Pinpoint the cell where the given text exists, returning its [x, y] midpoint coordinate. 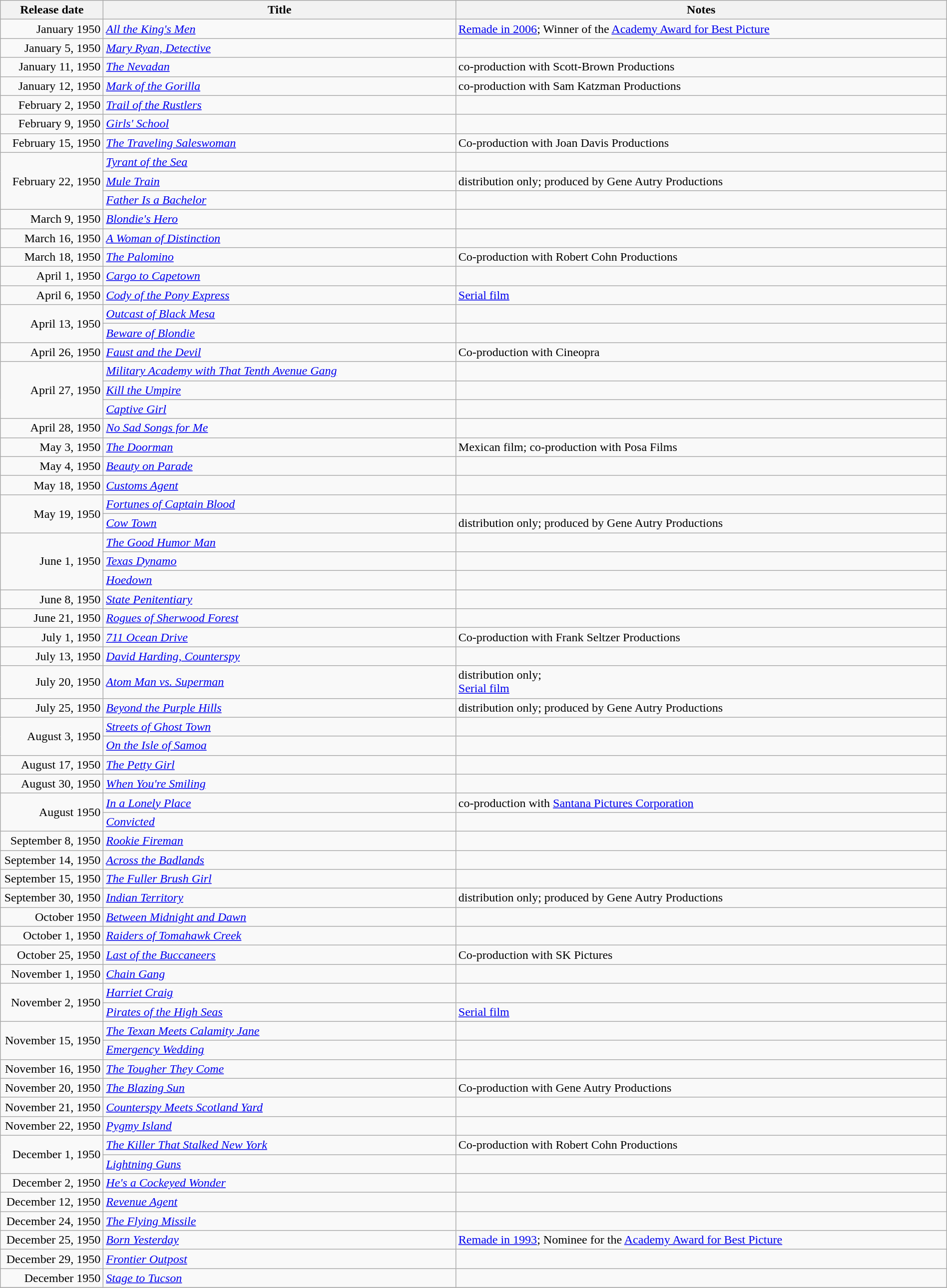
August 3, 1950 [52, 736]
Born Yesterday [280, 1240]
Release date [52, 10]
January 1950 [52, 29]
Customs Agent [280, 485]
Lightning Guns [280, 1164]
Mark of the Gorilla [280, 86]
The Tougher They Come [280, 1069]
May 19, 1950 [52, 513]
December 12, 1950 [52, 1202]
July 13, 1950 [52, 656]
July 1, 1950 [52, 637]
March 16, 1950 [52, 238]
Across the Badlands [280, 859]
September 30, 1950 [52, 898]
Texas Dynamo [280, 561]
November 1, 1950 [52, 974]
Stage to Tucson [280, 1278]
Mule Train [280, 181]
The Good Humor Man [280, 542]
No Sad Songs for Me [280, 428]
July 20, 1950 [52, 682]
Kill the Umpire [280, 390]
April 26, 1950 [52, 352]
August 17, 1950 [52, 765]
Co-production with SK Pictures [701, 955]
April 28, 1950 [52, 428]
December 2, 1950 [52, 1183]
He's a Cockeyed Wonder [280, 1183]
Beware of Blondie [280, 333]
The Flying Missile [280, 1221]
June 21, 1950 [52, 618]
March 18, 1950 [52, 257]
Captive Girl [280, 409]
May 18, 1950 [52, 485]
December 29, 1950 [52, 1259]
Remade in 1993; Nominee for the Academy Award for Best Picture [701, 1240]
September 14, 1950 [52, 859]
June 8, 1950 [52, 599]
Emergency Wedding [280, 1050]
Between Midnight and Dawn [280, 917]
The Killer That Stalked New York [280, 1145]
Co-production with Frank Seltzer Productions [701, 637]
March 9, 1950 [52, 219]
The Traveling Saleswoman [280, 143]
Father Is a Bachelor [280, 200]
co-production with Santana Pictures Corporation [701, 803]
Faust and the Devil [280, 352]
David Harding, Counterspy [280, 656]
April 13, 1950 [52, 324]
February 15, 1950 [52, 143]
Rogues of Sherwood Forest [280, 618]
The Texan Meets Calamity Jane [280, 1031]
September 8, 1950 [52, 841]
May 3, 1950 [52, 447]
December 1950 [52, 1278]
April 1, 1950 [52, 276]
December 1, 1950 [52, 1154]
distribution only;Serial film [701, 682]
Raiders of Tomahawk Creek [280, 936]
Mexican film; co-production with Posa Films [701, 447]
February 22, 1950 [52, 181]
Remade in 2006; Winner of the Academy Award for Best Picture [701, 29]
co-production with Sam Katzman Productions [701, 86]
The Nevadan [280, 67]
Atom Man vs. Superman [280, 682]
November 15, 1950 [52, 1040]
April 27, 1950 [52, 390]
Co-production with Cineopra [701, 352]
October 1950 [52, 917]
November 20, 1950 [52, 1088]
Military Academy with That Tenth Avenue Gang [280, 371]
January 11, 1950 [52, 67]
December 24, 1950 [52, 1221]
Convicted [280, 822]
July 25, 1950 [52, 708]
November 21, 1950 [52, 1107]
Blondie's Hero [280, 219]
Cargo to Capetown [280, 276]
November 16, 1950 [52, 1069]
January 12, 1950 [52, 86]
The Doorman [280, 447]
October 1, 1950 [52, 936]
June 1, 1950 [52, 561]
Beyond the Purple Hills [280, 708]
When You're Smiling [280, 784]
Girls' School [280, 124]
Notes [701, 10]
co-production with Scott-Brown Productions [701, 67]
August 30, 1950 [52, 784]
The Palomino [280, 257]
Pygmy Island [280, 1126]
Tyrant of the Sea [280, 162]
Harriet Craig [280, 993]
Hoedown [280, 580]
Streets of Ghost Town [280, 727]
January 5, 1950 [52, 48]
May 4, 1950 [52, 466]
Trail of the Rustlers [280, 105]
Cody of the Pony Express [280, 295]
Chain Gang [280, 974]
Revenue Agent [280, 1202]
Title [280, 10]
On the Isle of Samoa [280, 746]
In a Lonely Place [280, 803]
December 25, 1950 [52, 1240]
Beauty on Parade [280, 466]
Pirates of the High Seas [280, 1012]
Fortunes of Captain Blood [280, 504]
February 9, 1950 [52, 124]
Counterspy Meets Scotland Yard [280, 1107]
State Penitentiary [280, 599]
Rookie Fireman [280, 841]
Cow Town [280, 523]
November 22, 1950 [52, 1126]
Mary Ryan, Detective [280, 48]
Last of the Buccaneers [280, 955]
November 2, 1950 [52, 1002]
The Blazing Sun [280, 1088]
September 15, 1950 [52, 879]
Outcast of Black Mesa [280, 314]
February 2, 1950 [52, 105]
The Petty Girl [280, 765]
Frontier Outpost [280, 1259]
Indian Territory [280, 898]
Co-production with Gene Autry Productions [701, 1088]
April 6, 1950 [52, 295]
All the King's Men [280, 29]
Co-production with Joan Davis Productions [701, 143]
A Woman of Distinction [280, 238]
August 1950 [52, 812]
711 Ocean Drive [280, 637]
The Fuller Brush Girl [280, 879]
October 25, 1950 [52, 955]
